From the cell containing the given text, extract its center point as (X, Y) coordinate. 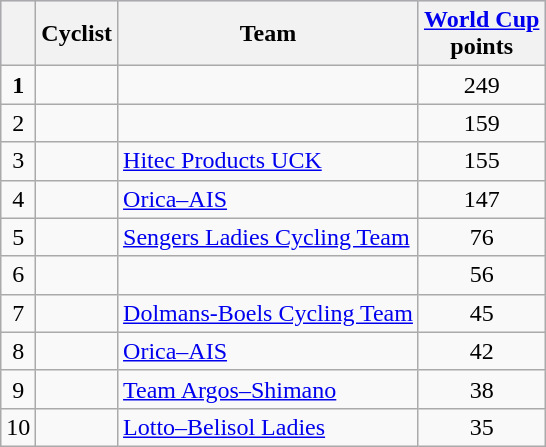
249 (481, 85)
147 (481, 199)
7 (18, 313)
9 (18, 389)
56 (481, 275)
Hitec Products UCK (268, 161)
2 (18, 123)
42 (481, 351)
1 (18, 85)
10 (18, 427)
3 (18, 161)
35 (481, 427)
World Cuppoints (481, 34)
Sengers Ladies Cycling Team (268, 237)
155 (481, 161)
6 (18, 275)
5 (18, 237)
Lotto–Belisol Ladies (268, 427)
Cyclist (77, 34)
Team (268, 34)
45 (481, 313)
159 (481, 123)
4 (18, 199)
8 (18, 351)
76 (481, 237)
Team Argos–Shimano (268, 389)
38 (481, 389)
Dolmans-Boels Cycling Team (268, 313)
